Detect which cell encompasses the target text, then output its (X, Y) center coordinate. 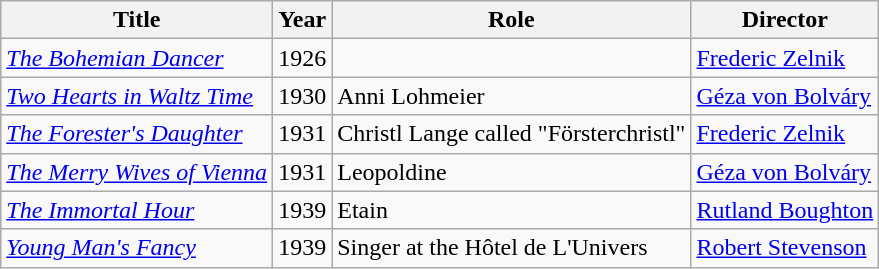
Two Hearts in Waltz Time (137, 96)
Robert Stevenson (785, 248)
Singer at the Hôtel de L'Univers (512, 248)
Title (137, 20)
The Merry Wives of Vienna (137, 172)
The Bohemian Dancer (137, 58)
Etain (512, 210)
The Immortal Hour (137, 210)
Year (302, 20)
1926 (302, 58)
1930 (302, 96)
Director (785, 20)
Role (512, 20)
Young Man's Fancy (137, 248)
The Forester's Daughter (137, 134)
Anni Lohmeier (512, 96)
Leopoldine (512, 172)
Christl Lange called "Försterchristl" (512, 134)
Rutland Boughton (785, 210)
